Locate the cell with the specified text and output its (X, Y) center coordinate. 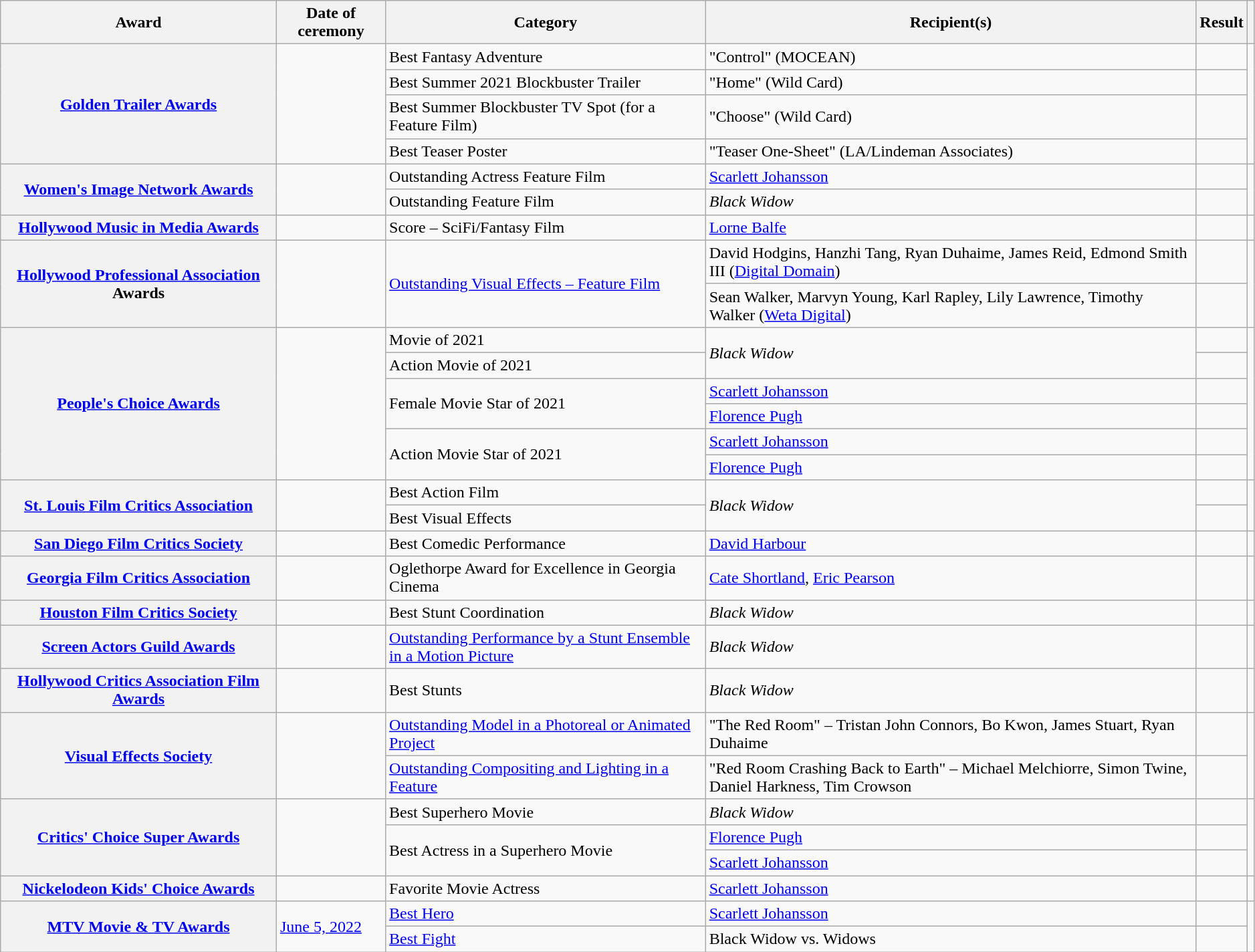
Category (546, 23)
Georgia Film Critics Association (139, 578)
Date of ceremony (330, 23)
"Control" (MOCEAN) (951, 57)
Women's Image Network Awards (139, 189)
Female Movie Star of 2021 (546, 404)
Best Teaser Poster (546, 151)
"Teaser One-Sheet" (LA/Lindeman Associates) (951, 151)
Best Stunt Coordination (546, 612)
San Diego Film Critics Society (139, 544)
Houston Film Critics Society (139, 612)
Favorite Movie Actress (546, 888)
Lorne Balfe (951, 227)
Nickelodeon Kids' Choice Awards (139, 888)
Outstanding Performance by a Stunt Ensemble in a Motion Picture (546, 647)
Best Summer Blockbuster TV Spot (for a Feature Film) (546, 116)
Best Summer 2021 Blockbuster Trailer (546, 82)
St. Louis Film Critics Association (139, 505)
Score – SciFi/Fantasy Film (546, 227)
Golden Trailer Awards (139, 104)
Award (139, 23)
Best Hero (546, 914)
Movie of 2021 (546, 340)
Black Widow vs. Widows (951, 939)
Action Movie of 2021 (546, 365)
Best Fight (546, 939)
David Harbour (951, 544)
Best Superhero Movie (546, 812)
David Hodgins, Hanzhi Tang, Ryan Duhaime, James Reid, Edmond Smith III (Digital Domain) (951, 262)
Visual Effects Society (139, 755)
Screen Actors Guild Awards (139, 647)
"Red Room Crashing Back to Earth" – Michael Melchiorre, Simon Twine, Daniel Harkness, Tim Crowson (951, 777)
Hollywood Professional Association Awards (139, 283)
"Home" (Wild Card) (951, 82)
Best Visual Effects (546, 518)
Outstanding Feature Film (546, 202)
Critics' Choice Super Awards (139, 837)
Outstanding Model in a Photoreal or Animated Project (546, 734)
Best Stunts (546, 690)
June 5, 2022 (330, 927)
Hollywood Music in Media Awards (139, 227)
Hollywood Critics Association Film Awards (139, 690)
Best Actress in a Superhero Movie (546, 850)
MTV Movie & TV Awards (139, 927)
Action Movie Star of 2021 (546, 455)
Outstanding Actress Feature Film (546, 176)
Oglethorpe Award for Excellence in Georgia Cinema (546, 578)
Sean Walker, Marvyn Young, Karl Rapley, Lily Lawrence, Timothy Walker (Weta Digital) (951, 305)
Recipient(s) (951, 23)
"The Red Room" – Tristan John Connors, Bo Kwon, James Stuart, Ryan Duhaime (951, 734)
Result (1222, 23)
"Choose" (Wild Card) (951, 116)
Outstanding Compositing and Lighting in a Feature (546, 777)
Best Comedic Performance (546, 544)
Best Action Film (546, 493)
Best Fantasy Adventure (546, 57)
Cate Shortland, Eric Pearson (951, 578)
Outstanding Visual Effects – Feature Film (546, 283)
People's Choice Awards (139, 403)
